Capture the cell that displays the provided text and extract its (X, Y) central coordinate. 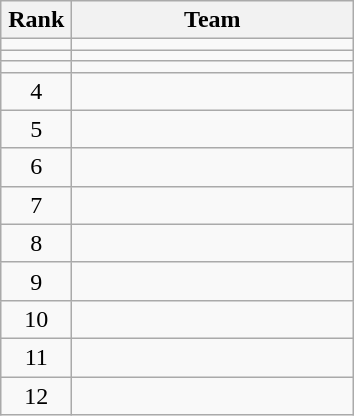
11 (36, 357)
7 (36, 205)
5 (36, 129)
6 (36, 167)
8 (36, 243)
Rank (36, 20)
4 (36, 91)
9 (36, 281)
10 (36, 319)
12 (36, 395)
Team (212, 20)
